Provide the (x, y) coordinate of the cell's center where the given text is located.  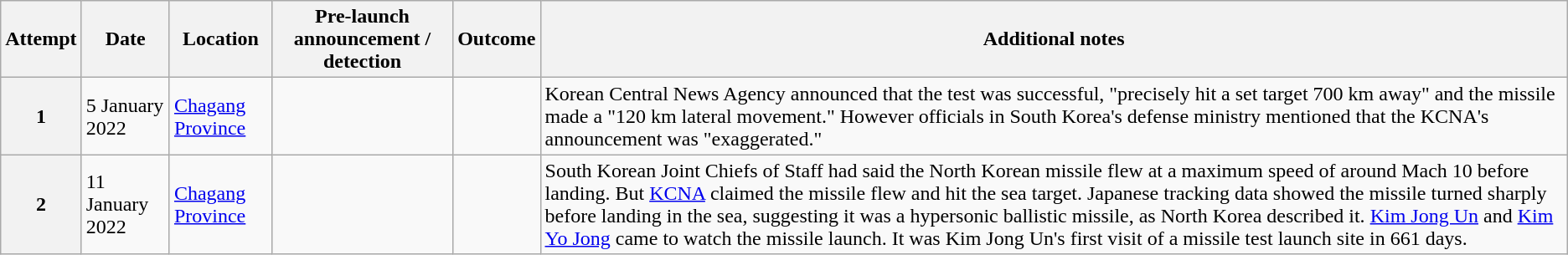
5 January 2022 (126, 116)
Attempt (41, 39)
Outcome (497, 39)
Additional notes (1054, 39)
2 (41, 204)
Location (220, 39)
11 January 2022 (126, 204)
1 (41, 116)
Pre-launch announcement / detection (362, 39)
Date (126, 39)
